Determine the [x, y] coordinate at the center of the cell enclosing the given text.  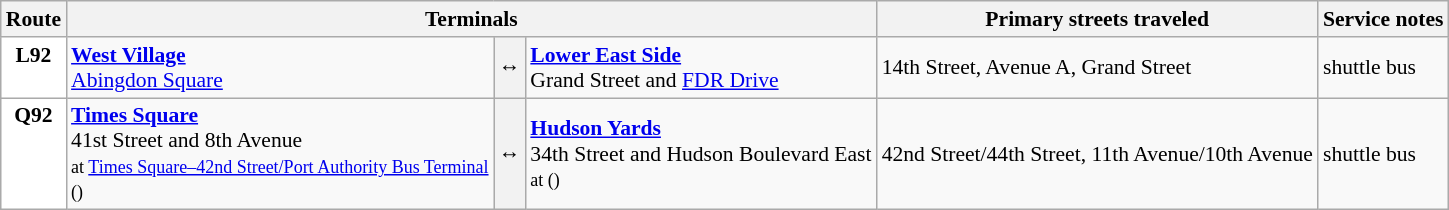
Times Square41st Street and 8th Avenueat Times Square–42nd Street/Port Authority Bus Terminal() [280, 154]
L92 [34, 68]
Q92 [34, 154]
Service notes [1384, 19]
Hudson Yards34th Street and Hudson Boulevard Eastat () [700, 154]
14th Street, Avenue A, Grand Street [1098, 68]
Lower East SideGrand Street and FDR Drive [700, 68]
42nd Street/44th Street, 11th Avenue/10th Avenue [1098, 154]
West VillageAbingdon Square [280, 68]
Primary streets traveled [1098, 19]
Route [34, 19]
Terminals [472, 19]
